Return [x, y] of the center of cell containing provided text 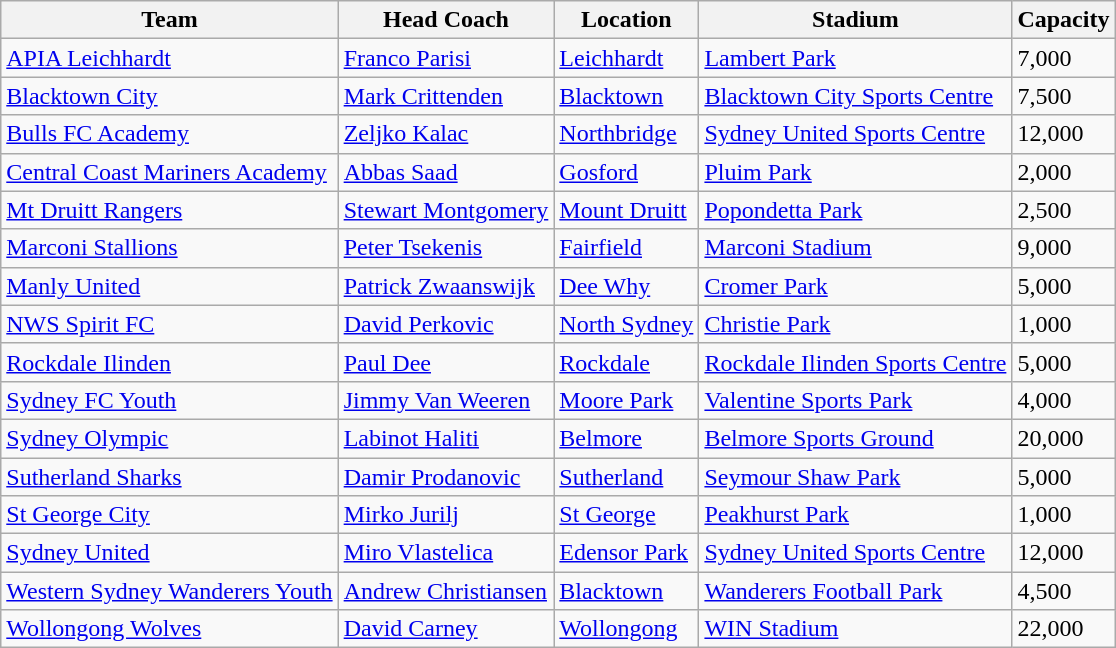
Jimmy Van Weeren [446, 400]
Stewart Montgomery [446, 210]
Capacity [1064, 20]
St George City [170, 515]
Blacktown City [170, 96]
Sutherland [626, 477]
Rockdale [626, 362]
Northbridge [626, 134]
Wollongong Wolves [170, 629]
Miro Vlastelica [446, 553]
Rockdale Ilinden [170, 362]
Mirko Jurilj [446, 515]
North Sydney [626, 324]
St George [626, 515]
Location [626, 20]
7,000 [1064, 58]
Zeljko Kalac [446, 134]
Mount Druitt [626, 210]
Edensor Park [626, 553]
David Perkovic [446, 324]
Mt Druitt Rangers [170, 210]
Sydney FC Youth [170, 400]
Pluim Park [856, 172]
Valentine Sports Park [856, 400]
Peakhurst Park [856, 515]
Central Coast Mariners Academy [170, 172]
Popondetta Park [856, 210]
Paul Dee [446, 362]
7,500 [1064, 96]
APIA Leichhardt [170, 58]
Sutherland Sharks [170, 477]
NWS Spirit FC [170, 324]
Seymour Shaw Park [856, 477]
Leichhardt [626, 58]
Stadium [856, 20]
Peter Tsekenis [446, 248]
Damir Prodanovic [446, 477]
9,000 [1064, 248]
Moore Park [626, 400]
Patrick Zwaanswijk [446, 286]
Marconi Stadium [856, 248]
Blacktown City Sports Centre [856, 96]
Sydney Olympic [170, 438]
David Carney [446, 629]
Wanderers Football Park [856, 591]
22,000 [1064, 629]
Belmore Sports Ground [856, 438]
WIN Stadium [856, 629]
20,000 [1064, 438]
Sydney United [170, 553]
Manly United [170, 286]
Wollongong [626, 629]
Lambert Park [856, 58]
Fairfield [626, 248]
Andrew Christiansen [446, 591]
Marconi Stallions [170, 248]
Dee Why [626, 286]
Bulls FC Academy [170, 134]
Abbas Saad [446, 172]
Team [170, 20]
2,500 [1064, 210]
Christie Park [856, 324]
Gosford [626, 172]
Mark Crittenden [446, 96]
4,500 [1064, 591]
Head Coach [446, 20]
Labinot Haliti [446, 438]
4,000 [1064, 400]
Belmore [626, 438]
Franco Parisi [446, 58]
2,000 [1064, 172]
Western Sydney Wanderers Youth [170, 591]
Cromer Park [856, 286]
Rockdale Ilinden Sports Centre [856, 362]
